Output the [X, Y] coordinate of the center of the cell containing the given text.  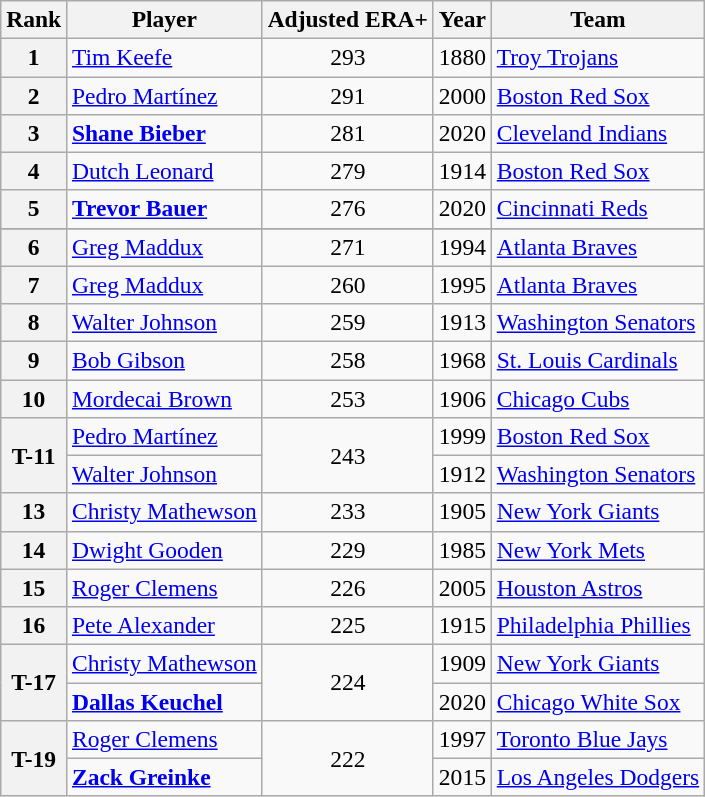
9 [34, 360]
6 [34, 247]
2000 [462, 95]
253 [348, 398]
T-19 [34, 758]
Dallas Keuchel [165, 701]
5 [34, 209]
13 [34, 512]
2015 [462, 777]
293 [348, 57]
T-11 [34, 455]
New York Mets [598, 550]
Chicago White Sox [598, 701]
276 [348, 209]
224 [348, 682]
222 [348, 758]
1880 [462, 57]
Troy Trojans [598, 57]
16 [34, 625]
14 [34, 550]
Adjusted ERA+ [348, 19]
1912 [462, 474]
Team [598, 19]
Philadelphia Phillies [598, 625]
1995 [462, 285]
3 [34, 133]
Tim Keefe [165, 57]
225 [348, 625]
Trevor Bauer [165, 209]
15 [34, 588]
2 [34, 95]
1968 [462, 360]
T-17 [34, 682]
4 [34, 171]
Chicago Cubs [598, 398]
226 [348, 588]
229 [348, 550]
281 [348, 133]
St. Louis Cardinals [598, 360]
Los Angeles Dodgers [598, 777]
1997 [462, 739]
Houston Astros [598, 588]
1906 [462, 398]
1915 [462, 625]
8 [34, 322]
1 [34, 57]
Shane Bieber [165, 133]
Toronto Blue Jays [598, 739]
Dwight Gooden [165, 550]
243 [348, 455]
Rank [34, 19]
1985 [462, 550]
1909 [462, 663]
Bob Gibson [165, 360]
Cincinnati Reds [598, 209]
258 [348, 360]
Mordecai Brown [165, 398]
Pete Alexander [165, 625]
1999 [462, 436]
10 [34, 398]
1905 [462, 512]
291 [348, 95]
259 [348, 322]
271 [348, 247]
Year [462, 19]
233 [348, 512]
2005 [462, 588]
Cleveland Indians [598, 133]
1994 [462, 247]
1913 [462, 322]
279 [348, 171]
Player [165, 19]
Zack Greinke [165, 777]
1914 [462, 171]
7 [34, 285]
Dutch Leonard [165, 171]
260 [348, 285]
